Output the [X, Y] coordinate of the center of the cell containing the given text.  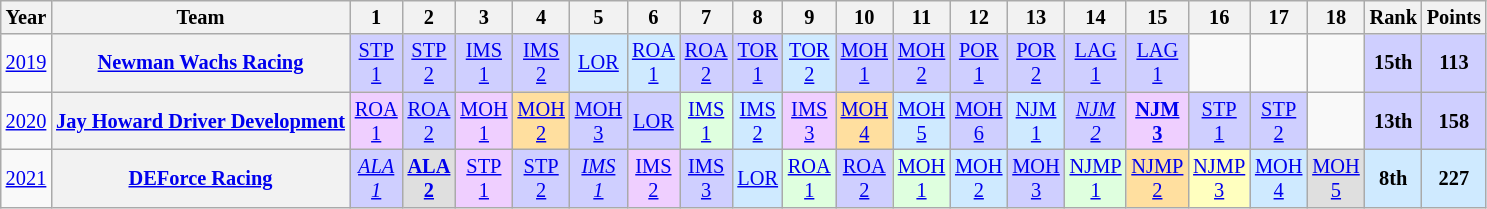
4 [542, 17]
POR2 [1036, 63]
17 [1278, 17]
DEForce Racing [200, 178]
2 [430, 17]
ALA2 [430, 178]
18 [1336, 17]
10 [864, 17]
13th [1394, 121]
15th [1394, 63]
227 [1454, 178]
NJM3 [1157, 121]
1 [376, 17]
Year [26, 17]
TOR1 [757, 63]
POR1 [978, 63]
2021 [26, 178]
6 [654, 17]
2019 [26, 63]
8 [757, 17]
113 [1454, 63]
NJM1 [1036, 121]
13 [1036, 17]
5 [598, 17]
NJMP1 [1096, 178]
TOR2 [810, 63]
2020 [26, 121]
Points [1454, 17]
Rank [1394, 17]
Jay Howard Driver Development [200, 121]
NJMP3 [1219, 178]
Team [200, 17]
9 [810, 17]
Newman Wachs Racing [200, 63]
11 [922, 17]
158 [1454, 121]
ALA1 [376, 178]
12 [978, 17]
15 [1157, 17]
8th [1394, 178]
3 [484, 17]
14 [1096, 17]
MOH6 [978, 121]
NJMP2 [1157, 178]
7 [706, 17]
16 [1219, 17]
NJM2 [1096, 121]
